Identify which cell holds the provided text, then report its (X, Y) central coordinate. 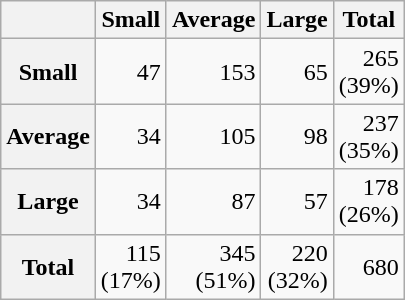
153 (214, 72)
265(39%) (368, 72)
98 (297, 136)
237(35%) (368, 136)
220(32%) (297, 266)
57 (297, 202)
87 (214, 202)
345(51%) (214, 266)
105 (214, 136)
680 (368, 266)
47 (130, 72)
65 (297, 72)
115(17%) (130, 266)
178(26%) (368, 202)
